Determine the [x, y] coordinate at the center of the cell enclosing the given text.  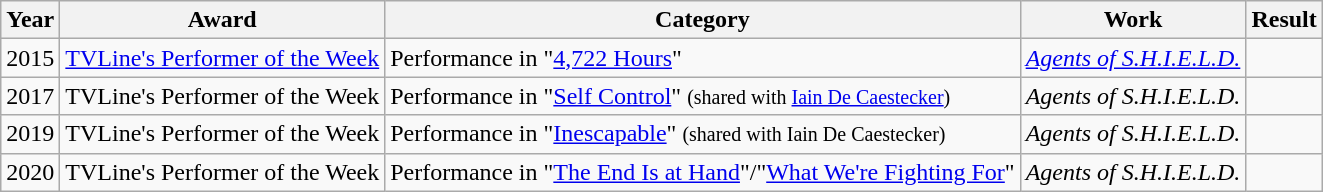
Year [30, 20]
Award [222, 20]
2019 [30, 134]
2017 [30, 96]
Work [1133, 20]
Performance in "Inescapable" (shared with Iain De Caestecker) [702, 134]
Performance in "The End Is at Hand"/"What We're Fighting For" [702, 172]
Result [1284, 20]
Performance in "4,722 Hours" [702, 58]
2015 [30, 58]
Performance in "Self Control" (shared with Iain De Caestecker) [702, 96]
2020 [30, 172]
Category [702, 20]
